Extract the [x, y] coordinate from the center of the cell holding the provided text.  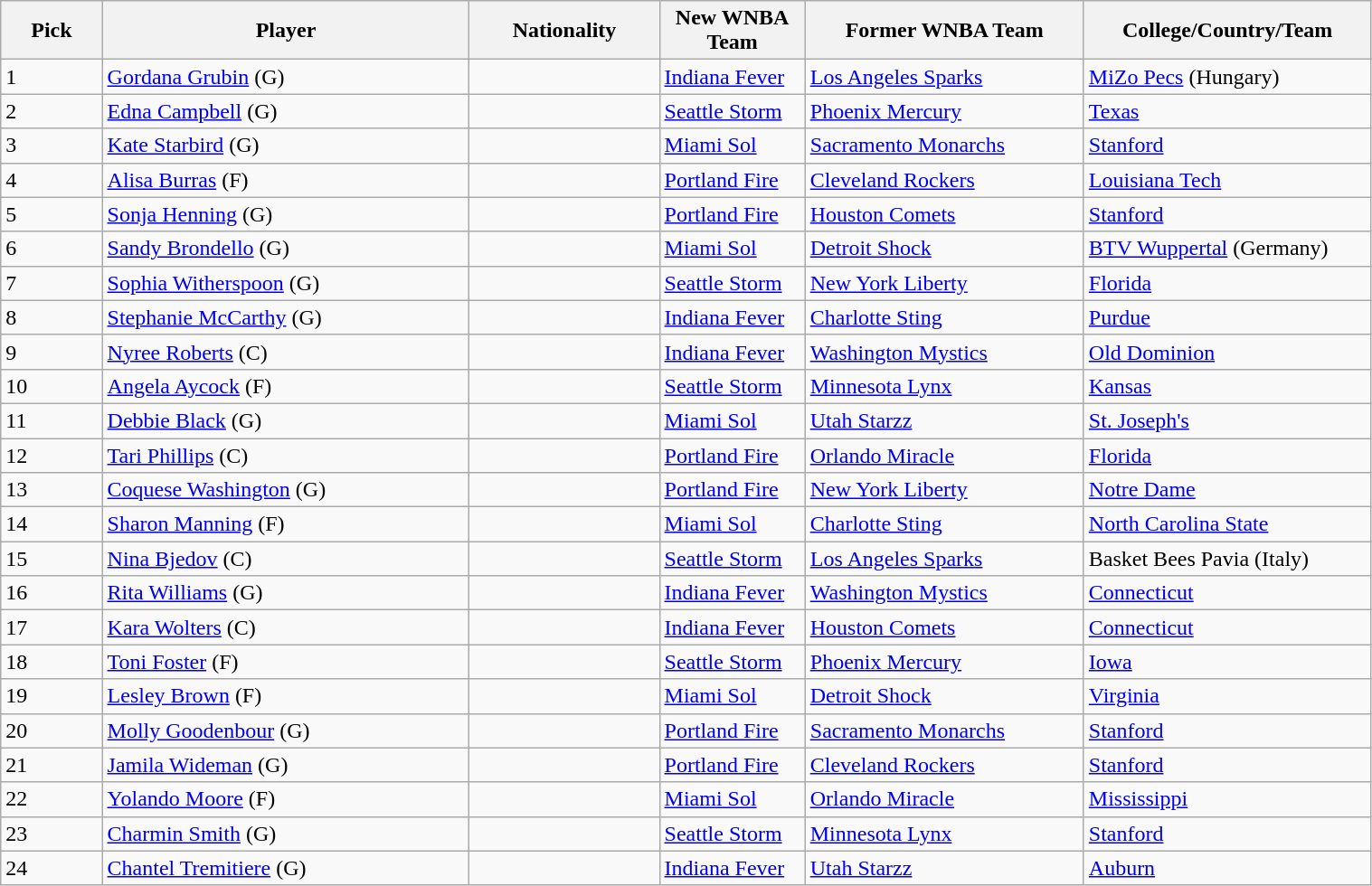
6 [52, 249]
Iowa [1227, 662]
Purdue [1227, 317]
23 [52, 834]
16 [52, 593]
18 [52, 662]
Louisiana Tech [1227, 180]
Charmin Smith (G) [286, 834]
College/Country/Team [1227, 31]
Jamila Wideman (G) [286, 765]
Former WNBA Team [944, 31]
MiZo Pecs (Hungary) [1227, 77]
Molly Goodenbour (G) [286, 730]
22 [52, 799]
Sandy Brondello (G) [286, 249]
Nyree Roberts (C) [286, 352]
New WNBA Team [733, 31]
Chantel Tremitiere (G) [286, 868]
10 [52, 386]
Kate Starbird (G) [286, 146]
Tari Phillips (C) [286, 455]
Sonja Henning (G) [286, 214]
11 [52, 420]
Pick [52, 31]
24 [52, 868]
Nationality [564, 31]
8 [52, 317]
20 [52, 730]
Edna Campbell (G) [286, 111]
2 [52, 111]
Lesley Brown (F) [286, 696]
7 [52, 283]
Alisa Burras (F) [286, 180]
15 [52, 559]
3 [52, 146]
Sophia Witherspoon (G) [286, 283]
Stephanie McCarthy (G) [286, 317]
Nina Bjedov (C) [286, 559]
Texas [1227, 111]
4 [52, 180]
14 [52, 524]
Gordana Grubin (G) [286, 77]
Angela Aycock (F) [286, 386]
Notre Dame [1227, 490]
21 [52, 765]
Basket Bees Pavia (Italy) [1227, 559]
Sharon Manning (F) [286, 524]
Virginia [1227, 696]
Player [286, 31]
5 [52, 214]
Kansas [1227, 386]
Mississippi [1227, 799]
Coquese Washington (G) [286, 490]
Toni Foster (F) [286, 662]
Old Dominion [1227, 352]
13 [52, 490]
1 [52, 77]
12 [52, 455]
17 [52, 627]
9 [52, 352]
BTV Wuppertal (Germany) [1227, 249]
Auburn [1227, 868]
Rita Williams (G) [286, 593]
St. Joseph's [1227, 420]
19 [52, 696]
Yolando Moore (F) [286, 799]
North Carolina State [1227, 524]
Kara Wolters (C) [286, 627]
Debbie Black (G) [286, 420]
